Return the [x, y] coordinate for the center point of the cell that contains the specified text.  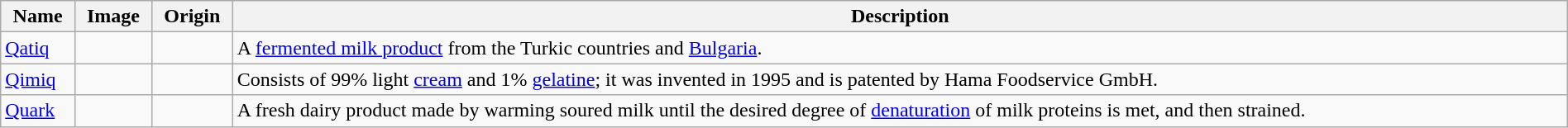
Image [112, 17]
Name [38, 17]
Consists of 99% light cream and 1% gelatine; it was invented in 1995 and is patented by Hama Foodservice GmbH. [900, 79]
Quark [38, 111]
A fresh dairy product made by warming soured milk until the desired degree of denaturation of milk proteins is met, and then strained. [900, 111]
Qimiq [38, 79]
Description [900, 17]
Origin [192, 17]
A fermented milk product from the Turkic countries and Bulgaria. [900, 48]
Qatiq [38, 48]
